Scan for the cell matching the given text and deliver its (X, Y) coordinate at center. 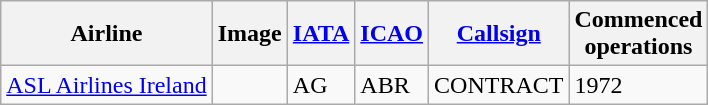
IATA (321, 34)
CONTRACT (499, 85)
1972 (638, 85)
ABR (392, 85)
AG (321, 85)
Callsign (499, 34)
Commencedoperations (638, 34)
Airline (106, 34)
Image (250, 34)
ICAO (392, 34)
ASL Airlines Ireland (106, 85)
